Locate the cell with the specified text and output its [x, y] center coordinate. 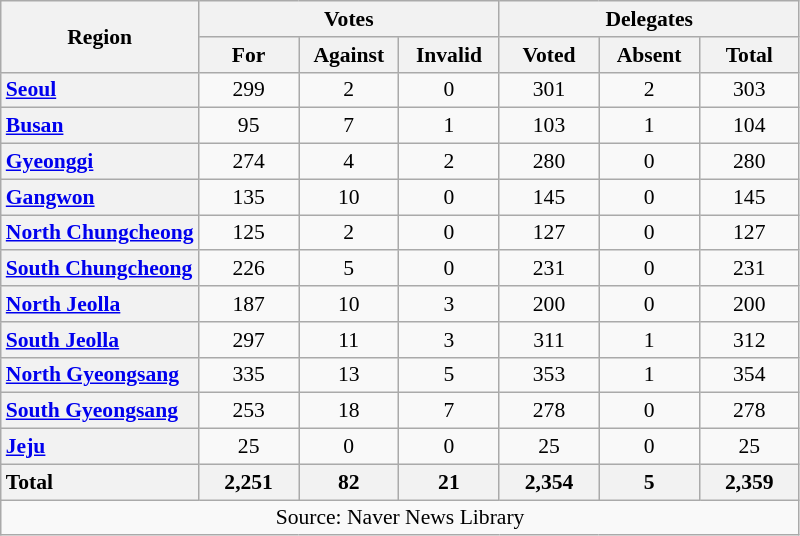
13 [349, 375]
Jeju [100, 447]
303 [749, 90]
312 [749, 340]
103 [549, 126]
4 [349, 162]
18 [349, 411]
North Gyeongsang [100, 375]
North Jeolla [100, 304]
Gangwon [100, 197]
299 [249, 90]
274 [249, 162]
95 [249, 126]
Voted [549, 55]
North Chungcheong [100, 233]
135 [249, 197]
Region [100, 36]
Delegates [649, 19]
Seoul [100, 90]
For [249, 55]
South Chungcheong [100, 269]
2,354 [549, 482]
11 [349, 340]
Against [349, 55]
Votes [349, 19]
311 [549, 340]
301 [549, 90]
Busan [100, 126]
Invalid [449, 55]
South Jeolla [100, 340]
82 [349, 482]
353 [549, 375]
125 [249, 233]
21 [449, 482]
2,251 [249, 482]
Source: Naver News Library [400, 518]
354 [749, 375]
2,359 [749, 482]
187 [249, 304]
297 [249, 340]
104 [749, 126]
253 [249, 411]
Gyeonggi [100, 162]
Absent [649, 55]
226 [249, 269]
335 [249, 375]
South Gyeongsang [100, 411]
